Return [X, Y] of the center of cell containing provided text 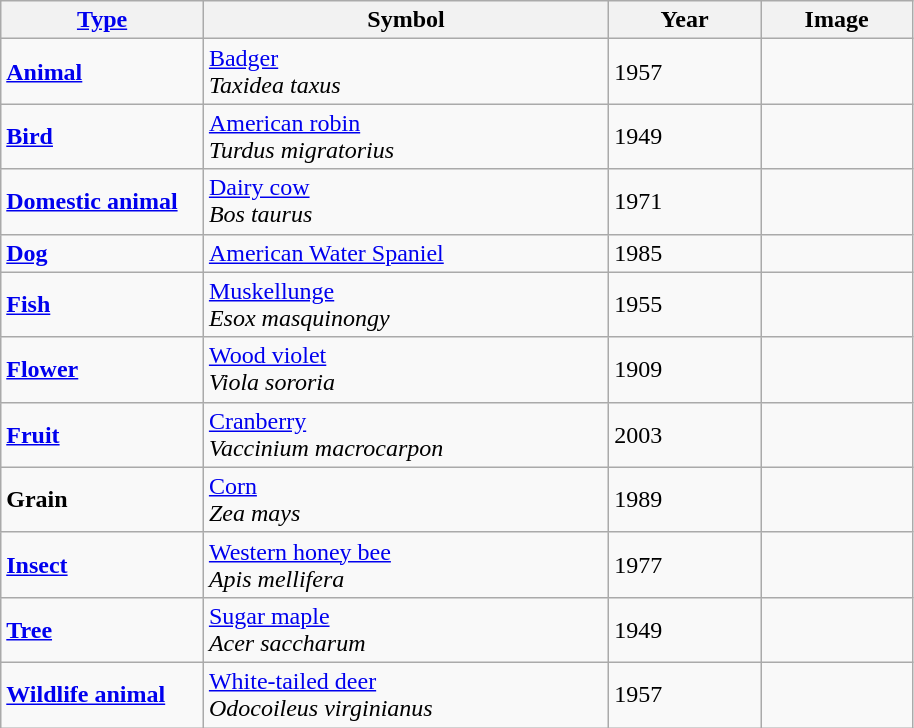
Wood violetViola sororia [406, 370]
1909 [685, 370]
Wildlife animal [102, 694]
MuskellungeEsox masquinongy [406, 304]
BadgerTaxidea taxus [406, 72]
2003 [685, 434]
Fish [102, 304]
Western honey beeApis mellifera [406, 564]
Image [837, 20]
CranberryVaccinium macrocarpon [406, 434]
1971 [685, 202]
1977 [685, 564]
American robinTurdus migratorius [406, 136]
1985 [685, 253]
Dog [102, 253]
CornZea mays [406, 500]
Dairy cowBos taurus [406, 202]
Sugar mapleAcer saccharum [406, 630]
White-tailed deerOdocoileus virginianus [406, 694]
Grain [102, 500]
Year [685, 20]
Flower [102, 370]
Bird [102, 136]
American Water Spaniel [406, 253]
Insect [102, 564]
Symbol [406, 20]
1955 [685, 304]
Animal [102, 72]
Tree [102, 630]
1989 [685, 500]
Domestic animal [102, 202]
Type [102, 20]
Fruit [102, 434]
